Return (x, y) of the center of cell containing provided text 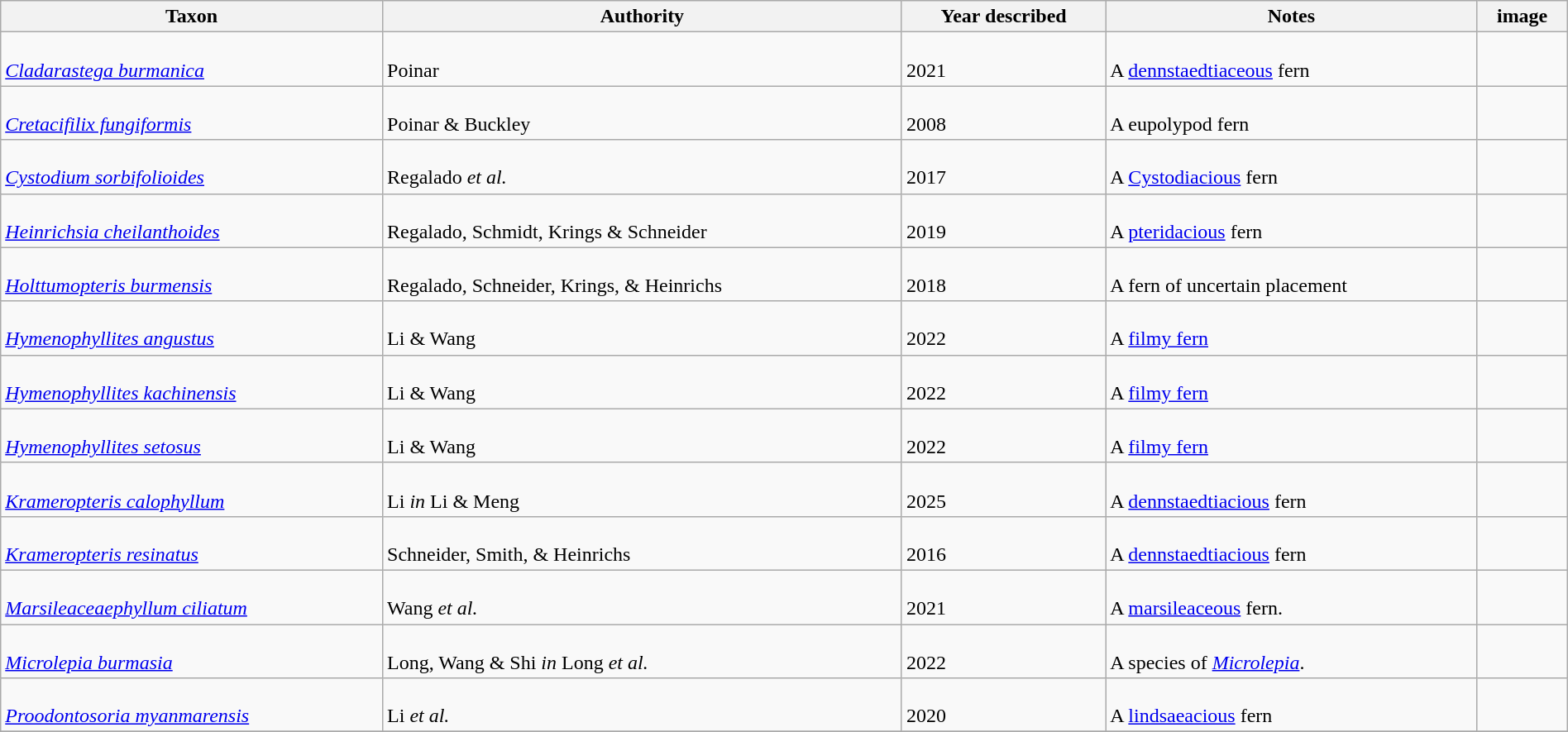
A eupolypod fern (1292, 112)
Poinar (643, 60)
Regalado, Schneider, Krings, & Heinrichs (643, 275)
Hymenophyllites angustus (192, 328)
Hymenophyllites kachinensis (192, 382)
A marsileaceous fern. (1292, 597)
Wang et al. (643, 597)
A dennstaedtiaceous fern (1292, 60)
Holttumopteris burmensis (192, 275)
Authority (643, 17)
Regalado, Schmidt, Krings & Schneider (643, 220)
Proodontosoria myanmarensis (192, 705)
Microlepia burmasia (192, 650)
Regalado et al. (643, 167)
Li in Li & Meng (643, 490)
Notes (1292, 17)
Long, Wang & Shi in Long et al. (643, 650)
Marsileaceaephyllum ciliatum (192, 597)
Krameropteris resinatus (192, 543)
Krameropteris calophyllum (192, 490)
A species of Microlepia. (1292, 650)
2017 (1003, 167)
A lindsaeacious fern (1292, 705)
2016 (1003, 543)
Schneider, Smith, & Heinrichs (643, 543)
Cystodium sorbifolioides (192, 167)
Taxon (192, 17)
Hymenophyllites setosus (192, 435)
Poinar & Buckley (643, 112)
A pteridacious fern (1292, 220)
Year described (1003, 17)
2020 (1003, 705)
2008 (1003, 112)
Heinrichsia cheilanthoides (192, 220)
A fern of uncertain placement (1292, 275)
Li et al. (643, 705)
A Cystodiacious fern (1292, 167)
2018 (1003, 275)
2019 (1003, 220)
2025 (1003, 490)
Cretacifilix fungiformis (192, 112)
Cladarastega burmanica (192, 60)
image (1522, 17)
